Find where the given text appears and provide that cell's center as [x, y] coordinate. 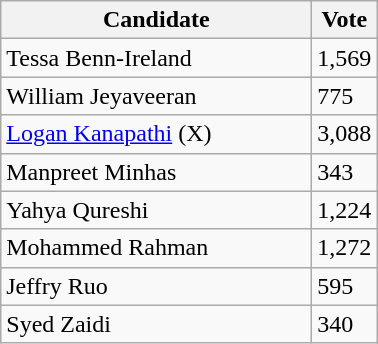
Mohammed Rahman [156, 248]
1,272 [344, 248]
1,224 [344, 210]
Logan Kanapathi (X) [156, 134]
Manpreet Minhas [156, 172]
595 [344, 286]
William Jeyaveeran [156, 96]
Yahya Qureshi [156, 210]
775 [344, 96]
340 [344, 324]
1,569 [344, 58]
343 [344, 172]
Tessa Benn-Ireland [156, 58]
Syed Zaidi [156, 324]
Candidate [156, 20]
3,088 [344, 134]
Jeffry Ruo [156, 286]
Vote [344, 20]
